Scan for the cell matching the given text and deliver its [x, y] coordinate at center. 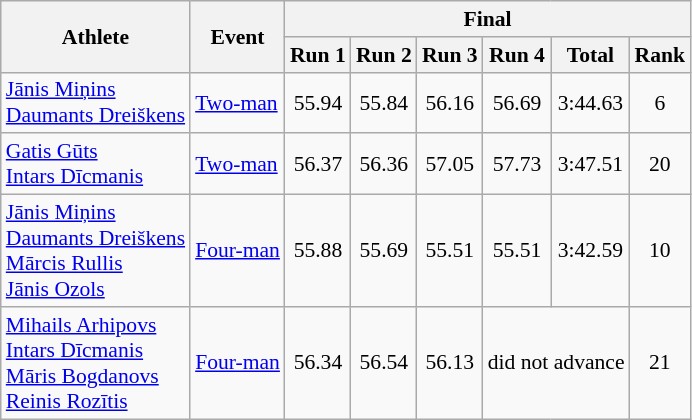
Jānis MiņinsDaumants DreiškensMārcis RullisJānis Ozols [96, 251]
57.05 [450, 164]
57.73 [517, 164]
Total [590, 55]
56.16 [450, 102]
6 [660, 102]
55.69 [384, 251]
Event [238, 36]
Run 1 [318, 55]
Final [488, 19]
56.69 [517, 102]
Run 2 [384, 55]
56.13 [450, 363]
21 [660, 363]
55.88 [318, 251]
Run 3 [450, 55]
Mihails ArhipovsIntars DīcmanisMāris BogdanovsReinis Rozītis [96, 363]
55.84 [384, 102]
10 [660, 251]
Run 4 [517, 55]
Gatis GūtsIntars Dīcmanis [96, 164]
3:44.63 [590, 102]
56.36 [384, 164]
3:47.51 [590, 164]
Athlete [96, 36]
55.94 [318, 102]
3:42.59 [590, 251]
did not advance [556, 363]
20 [660, 164]
56.34 [318, 363]
Jānis MiņinsDaumants Dreiškens [96, 102]
Rank [660, 55]
56.37 [318, 164]
56.54 [384, 363]
